Identify which cell holds the provided text, then report its (x, y) central coordinate. 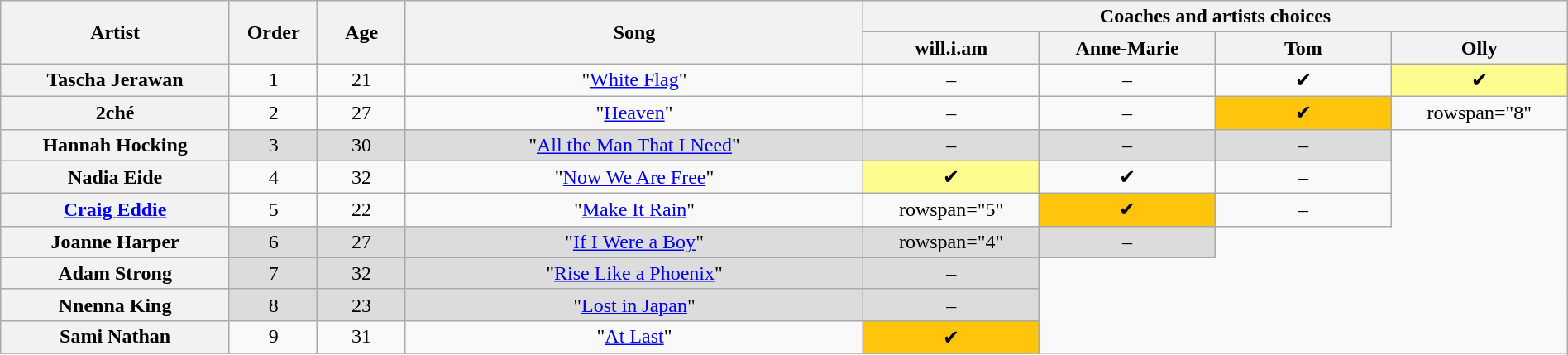
31 (361, 337)
Sami Nathan (116, 337)
Olly (1479, 48)
Craig Eddie (116, 210)
Joanne Harper (116, 242)
8 (273, 305)
"Lost in Japan" (633, 305)
23 (361, 305)
Song (633, 32)
will.i.am (951, 48)
rowspan="8" (1479, 113)
Nadia Eide (116, 177)
"White Flag" (633, 80)
3 (273, 145)
2 (273, 113)
"If I Were a Boy" (633, 242)
30 (361, 145)
"All the Man That I Need" (633, 145)
5 (273, 210)
Age (361, 32)
Artist (116, 32)
Anne-Marie (1128, 48)
1 (273, 80)
"Make It Rain" (633, 210)
2ché (116, 113)
"At Last" (633, 337)
7 (273, 273)
4 (273, 177)
Adam Strong (116, 273)
"Rise Like a Phoenix" (633, 273)
6 (273, 242)
Nnenna King (116, 305)
"Heaven" (633, 113)
Tom (1303, 48)
Coaches and artists choices (1216, 17)
"Now We Are Free" (633, 177)
22 (361, 210)
rowspan="5" (951, 210)
9 (273, 337)
rowspan="4" (951, 242)
21 (361, 80)
Order (273, 32)
Tascha Jerawan (116, 80)
Hannah Hocking (116, 145)
